For the text-containing cell, return its midpoint in [x, y] coordinate format. 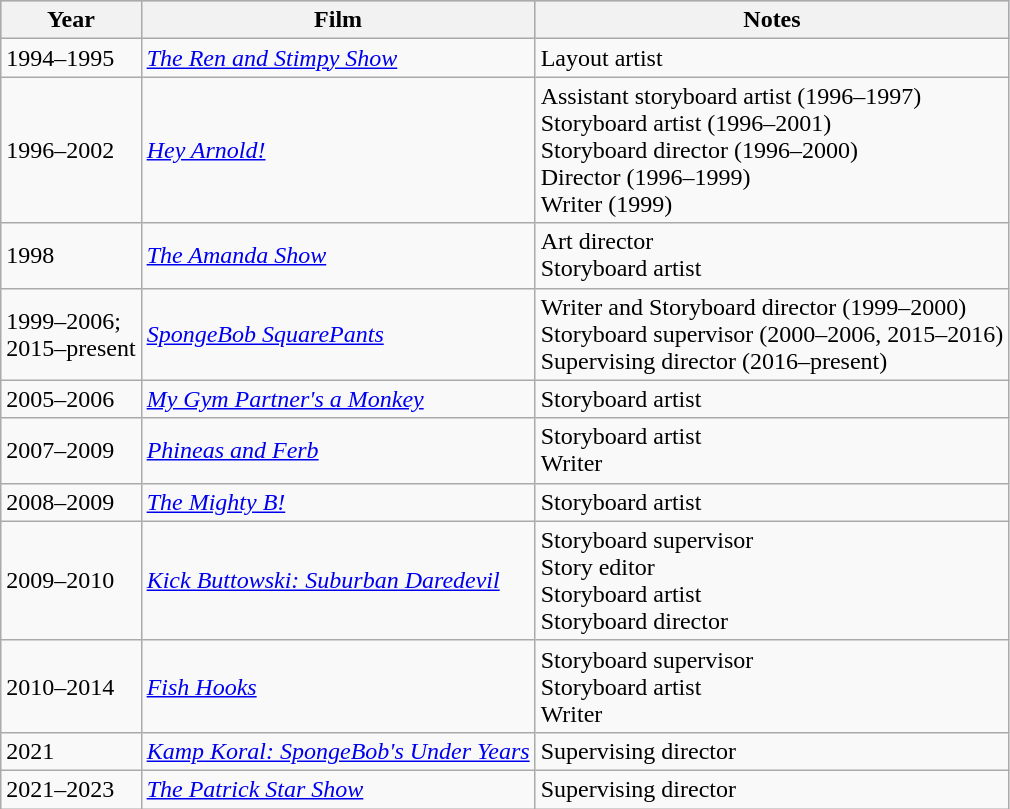
1996–2002 [71, 150]
Fish Hooks [338, 686]
Layout artist [772, 58]
Kick Buttowski: Suburban Daredevil [338, 580]
Storyboard artistWriter [772, 450]
2021–2023 [71, 789]
2007–2009 [71, 450]
2021 [71, 751]
2008–2009 [71, 502]
The Amanda Show [338, 256]
The Mighty B! [338, 502]
2010–2014 [71, 686]
Assistant storyboard artist (1996–1997)Storyboard artist (1996–2001)Storyboard director (1996–2000)Director (1996–1999)Writer (1999) [772, 150]
Notes [772, 20]
Film [338, 20]
Year [71, 20]
2009–2010 [71, 580]
Hey Arnold! [338, 150]
Storyboard supervisorStoryboard artistWriter [772, 686]
The Ren and Stimpy Show [338, 58]
2005–2006 [71, 399]
1998 [71, 256]
Storyboard supervisorStory editorStoryboard artistStoryboard director [772, 580]
SpongeBob SquarePants [338, 334]
Kamp Koral: SpongeBob's Under Years [338, 751]
1999–2006;2015–present [71, 334]
My Gym Partner's a Monkey [338, 399]
1994–1995 [71, 58]
Art directorStoryboard artist [772, 256]
The Patrick Star Show [338, 789]
Phineas and Ferb [338, 450]
Writer and Storyboard director (1999–2000)Storyboard supervisor (2000–2006, 2015–2016)Supervising director (2016–present) [772, 334]
